From the cell containing the given text, extract its center point as (X, Y) coordinate. 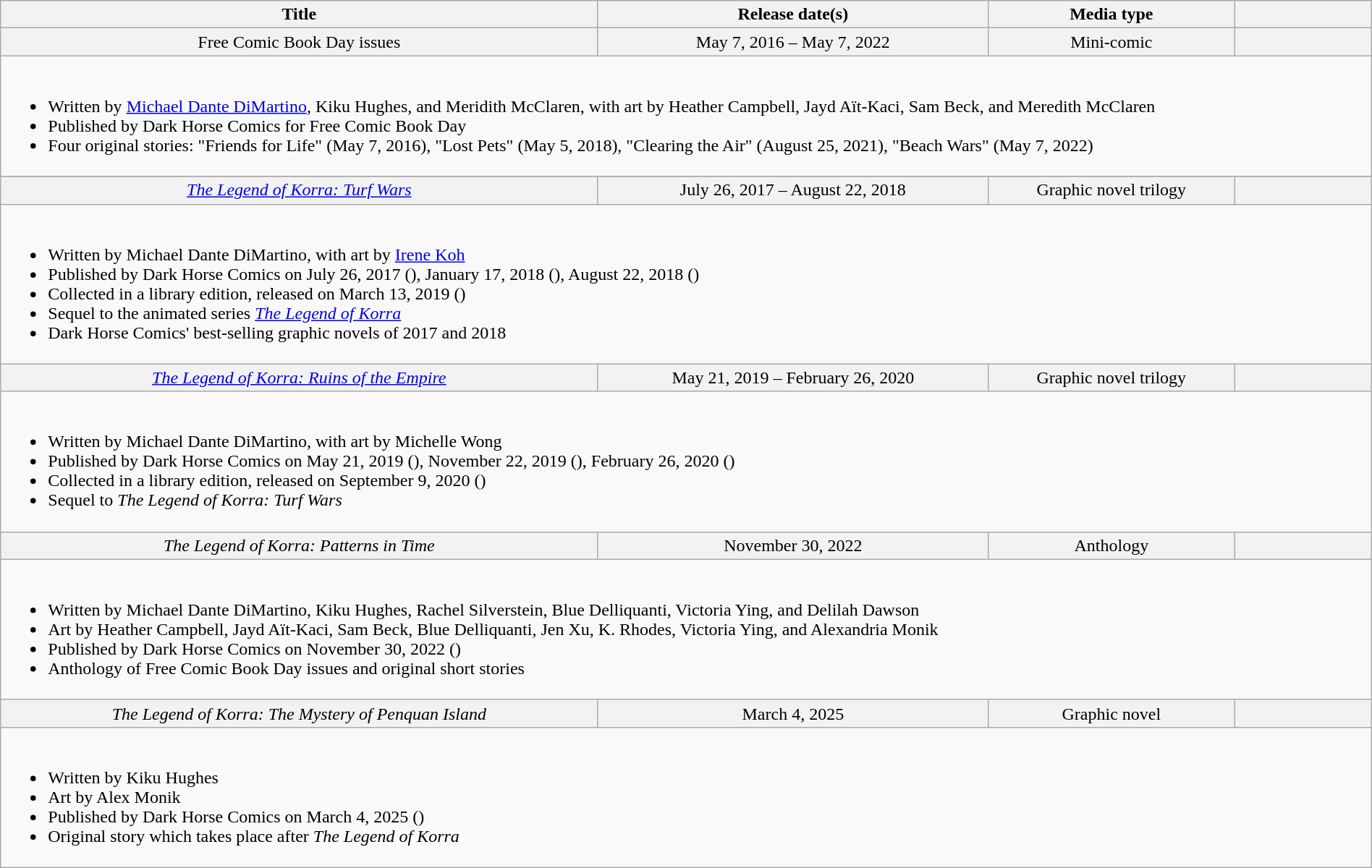
Graphic novel (1111, 713)
July 26, 2017 – August 22, 2018 (793, 190)
Anthology (1111, 545)
May 21, 2019 – February 26, 2020 (793, 378)
Release date(s) (793, 14)
The Legend of Korra: The Mystery of Penquan Island (300, 713)
March 4, 2025 (793, 713)
Written by Kiku HughesArt by Alex MonikPublished by Dark Horse Comics on March 4, 2025 ()Original story which takes place after The Legend of Korra (686, 797)
The Legend of Korra: Patterns in Time (300, 545)
May 7, 2016 – May 7, 2022 (793, 42)
The Legend of Korra: Ruins of the Empire (300, 378)
Media type (1111, 14)
Title (300, 14)
Free Comic Book Day issues (300, 42)
The Legend of Korra: Turf Wars (300, 190)
November 30, 2022 (793, 545)
Mini-comic (1111, 42)
